Capture the cell that displays the provided text and extract its [x, y] central coordinate. 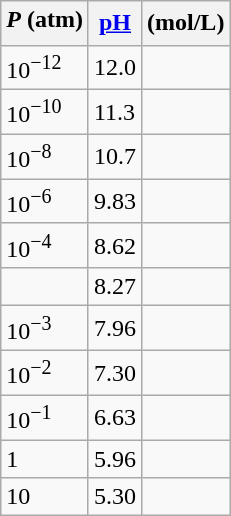
7.96 [114, 328]
8.27 [114, 287]
10 [45, 497]
7.30 [114, 372]
6.63 [114, 418]
10−2 [45, 372]
10−12 [45, 68]
11.3 [114, 112]
P (atm) [45, 23]
8.62 [114, 246]
10−4 [45, 246]
10−3 [45, 328]
10.7 [114, 156]
(mol/L) [186, 23]
pH [114, 23]
12.0 [114, 68]
9.83 [114, 202]
1 [45, 459]
10−6 [45, 202]
5.96 [114, 459]
10−10 [45, 112]
10−8 [45, 156]
5.30 [114, 497]
10−1 [45, 418]
